From the cell containing the given text, extract its center point as [x, y] coordinate. 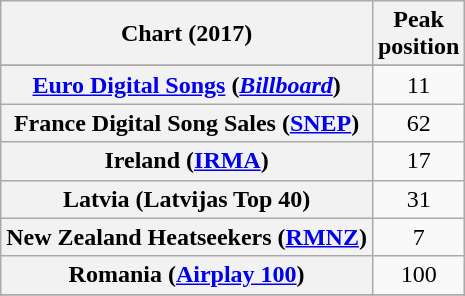
Euro Digital Songs (Billboard) [187, 85]
7 [418, 237]
11 [418, 85]
Peak position [418, 34]
Chart (2017) [187, 34]
62 [418, 123]
17 [418, 161]
100 [418, 275]
31 [418, 199]
Ireland (IRMA) [187, 161]
Latvia (Latvijas Top 40) [187, 199]
Romania (Airplay 100) [187, 275]
France Digital Song Sales (SNEP) [187, 123]
New Zealand Heatseekers (RMNZ) [187, 237]
